Extract the (x, y) coordinate from the center of the cell holding the provided text.  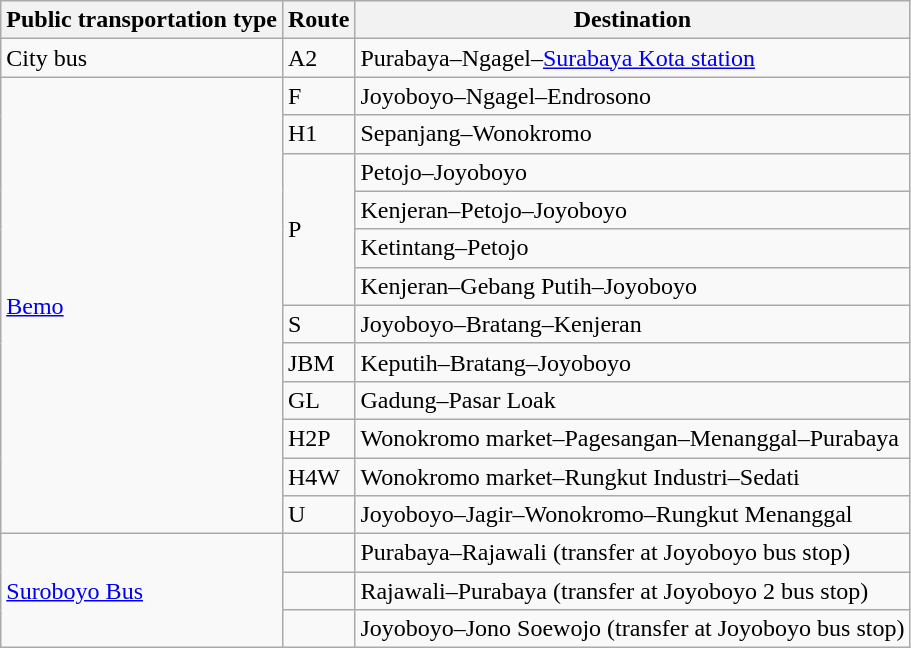
U (318, 515)
Rajawali–Purabaya (transfer at Joyoboyo 2 bus stop) (632, 591)
Sepanjang–Wonokromo (632, 134)
Kenjeran–Petojo–Joyoboyo (632, 210)
Joyoboyo–Jagir–Wonokromo–Rungkut Menanggal (632, 515)
JBM (318, 362)
P (318, 229)
Wonokromo market–Rungkut Industri–Sedati (632, 477)
Kenjeran–Gebang Putih–Joyoboyo (632, 286)
A2 (318, 58)
Ketintang–Petojo (632, 248)
H1 (318, 134)
Joyoboyo–Ngagel–Endrosono (632, 96)
Purabaya–Rajawali (transfer at Joyoboyo bus stop) (632, 553)
S (318, 324)
Suroboyo Bus (142, 591)
Keputih–Bratang–Joyoboyo (632, 362)
Wonokromo market–Pagesangan–Menanggal–Purabaya (632, 438)
H4W (318, 477)
Bemo (142, 306)
Purabaya–Ngagel–Surabaya Kota station (632, 58)
GL (318, 400)
Destination (632, 20)
City bus (142, 58)
H2P (318, 438)
F (318, 96)
Petojo–Joyoboyo (632, 172)
Joyoboyo–Bratang–Kenjeran (632, 324)
Public transportation type (142, 20)
Route (318, 20)
Gadung–Pasar Loak (632, 400)
Joyoboyo–Jono Soewojo (transfer at Joyoboyo bus stop) (632, 629)
